Detect which cell encompasses the target text, then output its (X, Y) center coordinate. 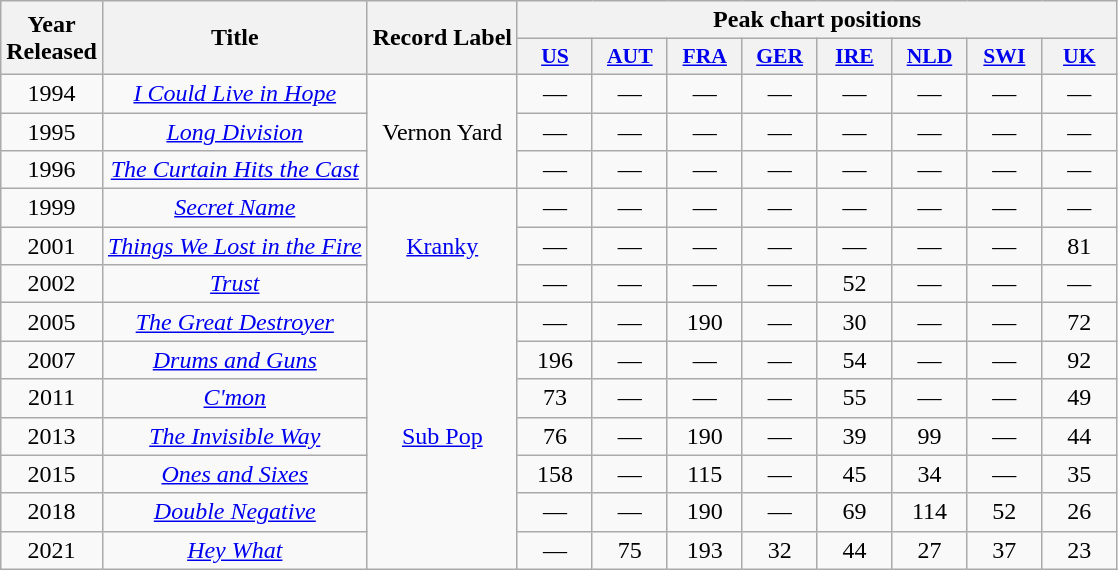
US (554, 57)
2018 (52, 512)
115 (704, 474)
Vernon Yard (442, 131)
Kranky (442, 246)
1999 (52, 208)
75 (630, 550)
YearReleased (52, 38)
30 (854, 322)
92 (1080, 360)
Ones and Sixes (234, 474)
23 (1080, 550)
NLD (930, 57)
2015 (52, 474)
2007 (52, 360)
FRA (704, 57)
81 (1080, 246)
Things We Lost in the Fire (234, 246)
196 (554, 360)
UK (1080, 57)
1996 (52, 170)
72 (1080, 322)
The Great Destroyer (234, 322)
The Curtain Hits the Cast (234, 170)
Hey What (234, 550)
73 (554, 398)
1994 (52, 93)
1995 (52, 131)
Peak chart positions (816, 20)
2005 (52, 322)
54 (854, 360)
2011 (52, 398)
158 (554, 474)
The Invisible Way (234, 436)
Record Label (442, 38)
2001 (52, 246)
C'mon (234, 398)
193 (704, 550)
114 (930, 512)
76 (554, 436)
27 (930, 550)
69 (854, 512)
GER (780, 57)
37 (1004, 550)
39 (854, 436)
99 (930, 436)
Trust (234, 284)
SWI (1004, 57)
55 (854, 398)
IRE (854, 57)
Double Negative (234, 512)
Secret Name (234, 208)
49 (1080, 398)
AUT (630, 57)
I Could Live in Hope (234, 93)
Title (234, 38)
2021 (52, 550)
35 (1080, 474)
34 (930, 474)
Drums and Guns (234, 360)
2002 (52, 284)
Sub Pop (442, 436)
32 (780, 550)
Long Division (234, 131)
45 (854, 474)
26 (1080, 512)
2013 (52, 436)
